Determine the (x, y) coordinate at the center of the cell enclosing the given text.  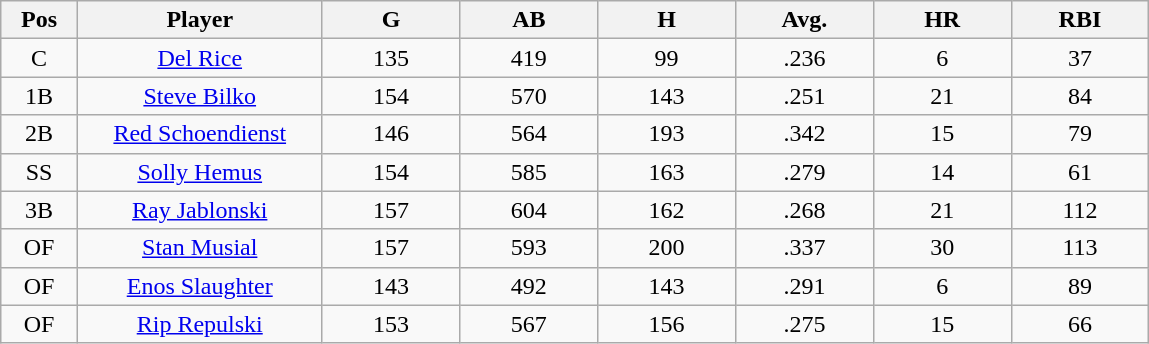
.279 (804, 172)
C (40, 58)
Rip Repulski (200, 324)
564 (529, 134)
89 (1080, 286)
Pos (40, 20)
30 (942, 248)
3B (40, 210)
.291 (804, 286)
14 (942, 172)
AB (529, 20)
.268 (804, 210)
HR (942, 20)
.275 (804, 324)
.251 (804, 96)
135 (391, 58)
2B (40, 134)
SS (40, 172)
84 (1080, 96)
66 (1080, 324)
Enos Slaughter (200, 286)
Del Rice (200, 58)
.342 (804, 134)
99 (667, 58)
G (391, 20)
113 (1080, 248)
37 (1080, 58)
H (667, 20)
Player (200, 20)
112 (1080, 210)
Steve Bilko (200, 96)
419 (529, 58)
193 (667, 134)
Stan Musial (200, 248)
.337 (804, 248)
163 (667, 172)
570 (529, 96)
Red Schoendienst (200, 134)
Avg. (804, 20)
61 (1080, 172)
567 (529, 324)
1B (40, 96)
RBI (1080, 20)
604 (529, 210)
162 (667, 210)
492 (529, 286)
Solly Hemus (200, 172)
585 (529, 172)
79 (1080, 134)
.236 (804, 58)
146 (391, 134)
200 (667, 248)
593 (529, 248)
156 (667, 324)
153 (391, 324)
Ray Jablonski (200, 210)
